Extract the [X, Y] coordinate from the center of the cell holding the provided text.  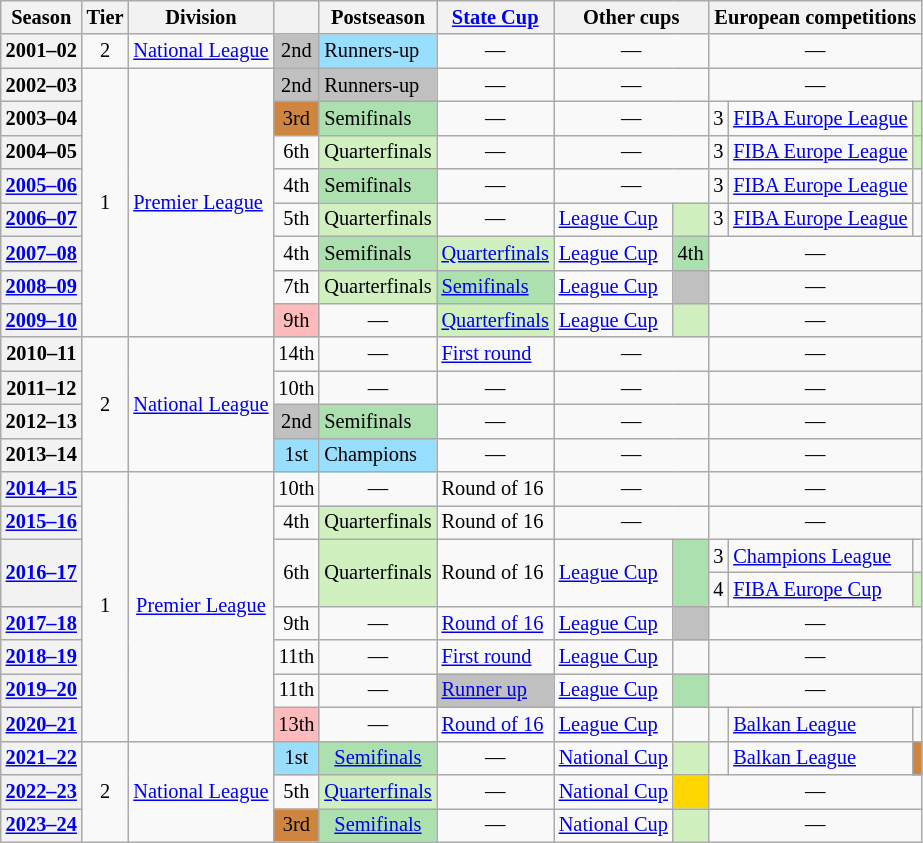
Postseason [378, 17]
2021–22 [42, 758]
European competitions [815, 17]
2017–18 [42, 623]
2022–23 [42, 791]
2001–02 [42, 51]
2005–06 [42, 186]
2004–05 [42, 152]
13th [296, 724]
2018–19 [42, 657]
Other cups [632, 17]
Division [200, 17]
2015–16 [42, 522]
7th [296, 287]
Season [42, 17]
2002–03 [42, 85]
2007–08 [42, 253]
2003–04 [42, 118]
2011–12 [42, 388]
FIBA Europe Cup [820, 589]
Tier [106, 17]
Runner up [496, 690]
2020–21 [42, 724]
2009–10 [42, 320]
2012–13 [42, 421]
2013–14 [42, 455]
2023–24 [42, 825]
Champions League [820, 556]
4 [718, 589]
2010–11 [42, 354]
2014–15 [42, 489]
14th [296, 354]
2008–09 [42, 287]
2016–17 [42, 572]
2019–20 [42, 690]
Champions [378, 455]
State Cup [496, 17]
2006–07 [42, 219]
